Locate the cell with the specified text and output its (x, y) center coordinate. 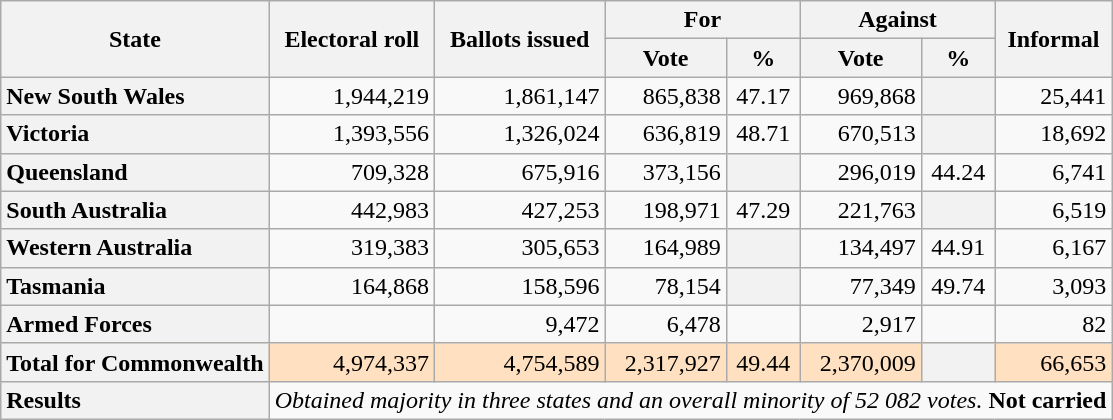
373,156 (666, 172)
198,971 (666, 210)
Ballots issued (520, 39)
49.74 (958, 286)
164,868 (352, 286)
Victoria (135, 134)
2,917 (860, 324)
77,349 (860, 286)
Electoral roll (352, 39)
Informal (1054, 39)
66,653 (1054, 362)
For (702, 20)
3,093 (1054, 286)
670,513 (860, 134)
319,383 (352, 248)
48.71 (763, 134)
2,317,927 (666, 362)
6,519 (1054, 210)
636,819 (666, 134)
Tasmania (135, 286)
134,497 (860, 248)
44.91 (958, 248)
305,653 (520, 248)
675,916 (520, 172)
Against (898, 20)
Obtained majority in three states and an overall minority of 52 082 votes. Not carried (690, 400)
1,944,219 (352, 96)
Total for Commonwealth (135, 362)
221,763 (860, 210)
865,838 (666, 96)
164,989 (666, 248)
1,326,024 (520, 134)
New South Wales (135, 96)
9,472 (520, 324)
296,019 (860, 172)
82 (1054, 324)
44.24 (958, 172)
442,983 (352, 210)
427,253 (520, 210)
1,393,556 (352, 134)
6,741 (1054, 172)
1,861,147 (520, 96)
47.29 (763, 210)
Armed Forces (135, 324)
18,692 (1054, 134)
Queensland (135, 172)
6,167 (1054, 248)
47.17 (763, 96)
2,370,009 (860, 362)
25,441 (1054, 96)
969,868 (860, 96)
6,478 (666, 324)
158,596 (520, 286)
709,328 (352, 172)
78,154 (666, 286)
South Australia (135, 210)
Results (135, 400)
4,754,589 (520, 362)
Western Australia (135, 248)
4,974,337 (352, 362)
State (135, 39)
49.44 (763, 362)
